Provide the (X, Y) coordinate of the cell's center where the given text is located.  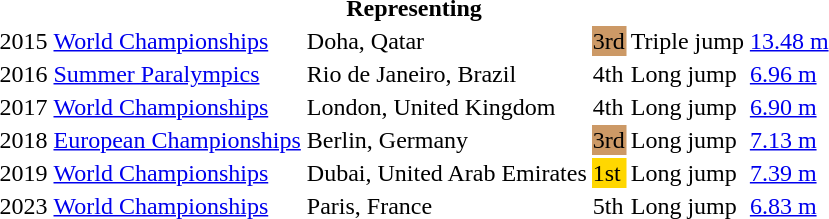
London, United Kingdom (446, 107)
Summer Paralympics (177, 74)
1st (608, 173)
Rio de Janeiro, Brazil (446, 74)
Berlin, Germany (446, 140)
European Championships (177, 140)
Triple jump (687, 41)
Doha, Qatar (446, 41)
Dubai, United Arab Emirates (446, 173)
